From the cell containing the given text, extract its center point as (X, Y) coordinate. 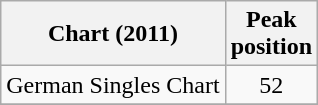
Peakposition (271, 34)
Chart (2011) (113, 34)
German Singles Chart (113, 85)
52 (271, 85)
